For the text-containing cell, return its midpoint in [X, Y] coordinate format. 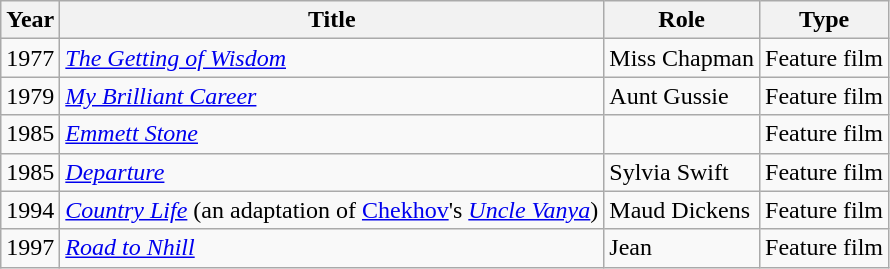
1977 [30, 58]
Type [824, 20]
Country Life (an adaptation of Chekhov's Uncle Vanya) [332, 210]
Aunt Gussie [682, 96]
Road to Nhill [332, 248]
The Getting of Wisdom [332, 58]
Maud Dickens [682, 210]
1997 [30, 248]
Role [682, 20]
1979 [30, 96]
Miss Chapman [682, 58]
Emmett Stone [332, 134]
1994 [30, 210]
Departure [332, 172]
Title [332, 20]
Jean [682, 248]
Sylvia Swift [682, 172]
Year [30, 20]
My Brilliant Career [332, 96]
